Detect which cell encompasses the target text, then output its [x, y] center coordinate. 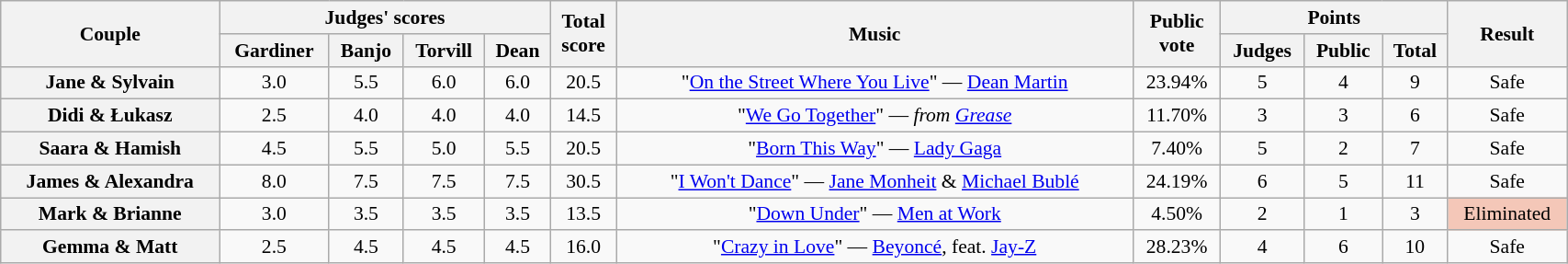
Gemma & Matt [110, 247]
Didi & Łukasz [110, 116]
Eliminated [1507, 214]
Gardiner [274, 51]
16.0 [582, 247]
Total [1415, 51]
Judges' scores [386, 17]
30.5 [582, 181]
Result [1507, 33]
Judges [1262, 51]
28.23% [1178, 247]
"I Won't Dance" — Jane Monheit & Michael Bublé [874, 181]
Couple [110, 33]
Publicvote [1178, 33]
Dean [518, 51]
10 [1415, 247]
7 [1415, 149]
"Crazy in Love" — Beyoncé, feat. Jay-Z [874, 247]
Points [1334, 17]
"Down Under" — Men at Work [874, 214]
9 [1415, 83]
"On the Street Where You Live" — Dean Martin [874, 83]
14.5 [582, 116]
Saara & Hamish [110, 149]
"Born This Way" — Lady Gaga [874, 149]
"We Go Together" — from Grease [874, 116]
13.5 [582, 214]
Mark & Brianne [110, 214]
5.0 [445, 149]
1 [1343, 214]
James & Alexandra [110, 181]
Music [874, 33]
Public [1343, 51]
11 [1415, 181]
Jane & Sylvain [110, 83]
Totalscore [582, 33]
Torvill [445, 51]
7.40% [1178, 149]
Banjo [366, 51]
24.19% [1178, 181]
8.0 [274, 181]
11.70% [1178, 116]
23.94% [1178, 83]
4.50% [1178, 214]
